Provide the [X, Y] coordinate of the cell's center where the given text is located.  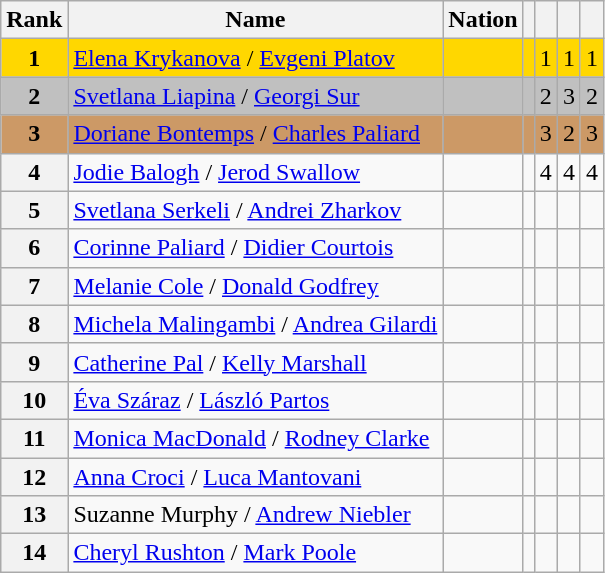
10 [34, 400]
Doriane Bontemps / Charles Paliard [256, 134]
11 [34, 438]
13 [34, 515]
Michela Malingambi / Andrea Gilardi [256, 324]
14 [34, 553]
Catherine Pal / Kelly Marshall [256, 362]
Melanie Cole / Donald Godfrey [256, 286]
Jodie Balogh / Jerod Swallow [256, 172]
Name [256, 20]
5 [34, 210]
Corinne Paliard / Didier Courtois [256, 248]
6 [34, 248]
Éva Száraz / László Partos [256, 400]
Rank [34, 20]
Anna Croci / Luca Mantovani [256, 477]
Elena Krykanova / Evgeni Platov [256, 58]
Svetlana Liapina / Georgi Sur [256, 96]
Monica MacDonald / Rodney Clarke [256, 438]
7 [34, 286]
Cheryl Rushton / Mark Poole [256, 553]
Nation [483, 20]
12 [34, 477]
8 [34, 324]
Svetlana Serkeli / Andrei Zharkov [256, 210]
9 [34, 362]
Suzanne Murphy / Andrew Niebler [256, 515]
